Identify which cell holds the provided text, then report its [X, Y] central coordinate. 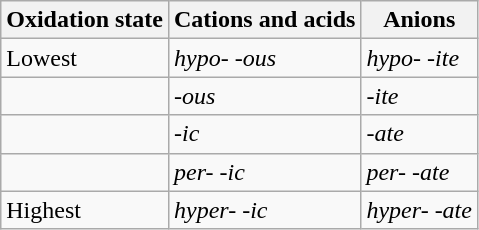
Anions [420, 20]
per- -ate [420, 172]
-ate [420, 134]
hypo- -ite [420, 58]
per- -ic [264, 172]
hypo- -ous [264, 58]
-ous [264, 96]
Lowest [85, 58]
hyper- -ate [420, 210]
-ic [264, 134]
-ite [420, 96]
Oxidation state [85, 20]
Highest [85, 210]
Cations and acids [264, 20]
hyper- -ic [264, 210]
